Capture the cell that displays the provided text and extract its (x, y) central coordinate. 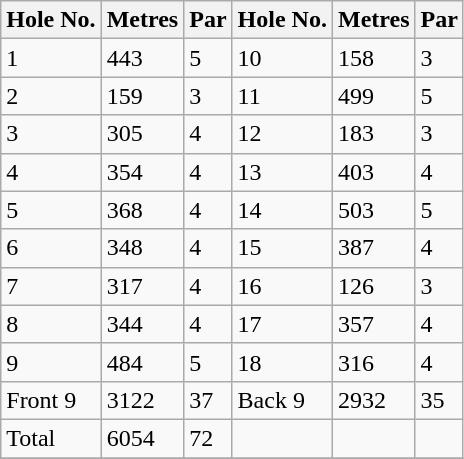
126 (374, 286)
8 (51, 324)
6054 (142, 438)
316 (374, 362)
348 (142, 248)
503 (374, 210)
Back 9 (282, 400)
484 (142, 362)
344 (142, 324)
158 (374, 58)
18 (282, 362)
9 (51, 362)
2932 (374, 400)
159 (142, 96)
11 (282, 96)
6 (51, 248)
37 (208, 400)
354 (142, 172)
14 (282, 210)
183 (374, 134)
35 (439, 400)
17 (282, 324)
7 (51, 286)
305 (142, 134)
16 (282, 286)
10 (282, 58)
499 (374, 96)
72 (208, 438)
1 (51, 58)
443 (142, 58)
Front 9 (51, 400)
13 (282, 172)
Total (51, 438)
2 (51, 96)
15 (282, 248)
317 (142, 286)
12 (282, 134)
3122 (142, 400)
403 (374, 172)
387 (374, 248)
357 (374, 324)
368 (142, 210)
